Pinpoint the cell where the given text exists, returning its [X, Y] midpoint coordinate. 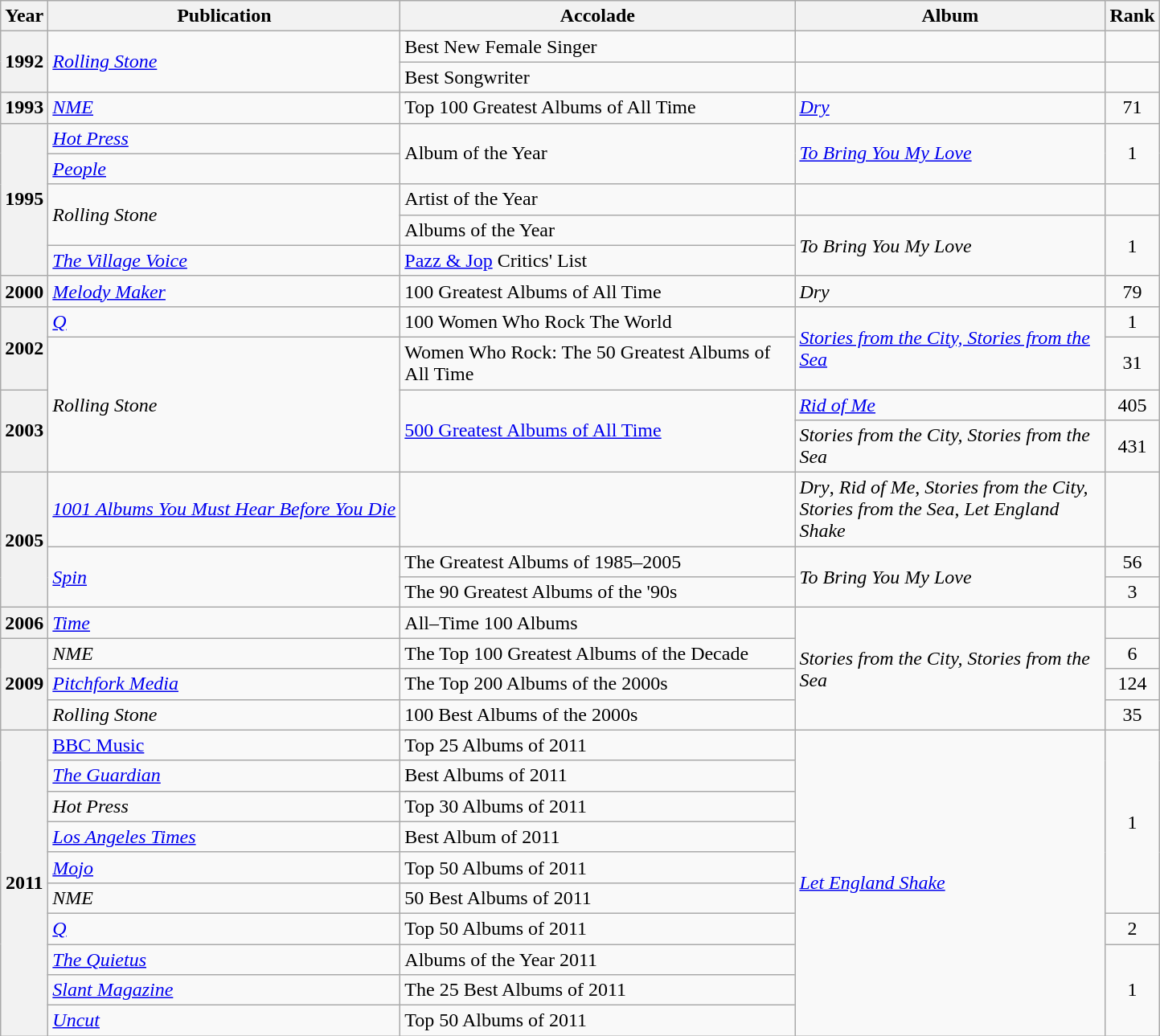
1001 Albums You Must Hear Before You Die [224, 510]
The Top 100 Greatest Albums of the Decade [598, 653]
431 [1132, 447]
Albums of the Year [598, 230]
Best Songwriter [598, 77]
Artist of the Year [598, 199]
Los Angeles Times [224, 837]
Dry, Rid of Me, Stories from the City, Stories from the Sea, Let England Shake [950, 510]
Rank [1132, 16]
Top 25 Albums of 2011 [598, 745]
Melody Maker [224, 291]
Rid of Me [950, 404]
2 [1132, 928]
BBC Music [224, 745]
2009 [24, 684]
Album of the Year [598, 154]
2002 [24, 347]
Top 100 Greatest Albums of All Time [598, 108]
Best Album of 2011 [598, 837]
50 Best Albums of 2011 [598, 898]
People [224, 169]
2005 [24, 540]
2000 [24, 291]
The Top 200 Albums of the 2000s [598, 684]
Top 30 Albums of 2011 [598, 806]
Best Albums of 2011 [598, 776]
Accolade [598, 16]
Let England Shake [950, 882]
6 [1132, 653]
The Greatest Albums of 1985–2005 [598, 562]
79 [1132, 291]
Mojo [224, 867]
The 25 Best Albums of 2011 [598, 990]
All–Time 100 Albums [598, 623]
124 [1132, 684]
The Village Voice [224, 260]
1993 [24, 108]
Slant Magazine [224, 990]
Women Who Rock: The 50 Greatest Albums of All Time [598, 363]
Pitchfork Media [224, 684]
The Guardian [224, 776]
1995 [24, 199]
100 Greatest Albums of All Time [598, 291]
56 [1132, 562]
2011 [24, 882]
Albums of the Year 2011 [598, 959]
31 [1132, 363]
Publication [224, 16]
Pazz & Jop Critics' List [598, 260]
The Quietus [224, 959]
405 [1132, 404]
Spin [224, 577]
100 Women Who Rock The World [598, 321]
Album [950, 16]
Uncut [224, 1021]
500 Greatest Albums of All Time [598, 431]
Year [24, 16]
2006 [24, 623]
35 [1132, 715]
100 Best Albums of the 2000s [598, 715]
2003 [24, 431]
3 [1132, 592]
Best New Female Singer [598, 47]
71 [1132, 108]
Time [224, 623]
The 90 Greatest Albums of the '90s [598, 592]
1992 [24, 62]
